Extract the [X, Y] coordinate from the center of the cell holding the provided text.  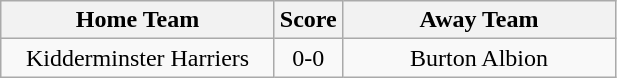
Score [308, 20]
Home Team [138, 20]
Away Team [479, 20]
Burton Albion [479, 58]
Kidderminster Harriers [138, 58]
0-0 [308, 58]
